Search for the cell housing the specified text and yield its (X, Y) center coordinate. 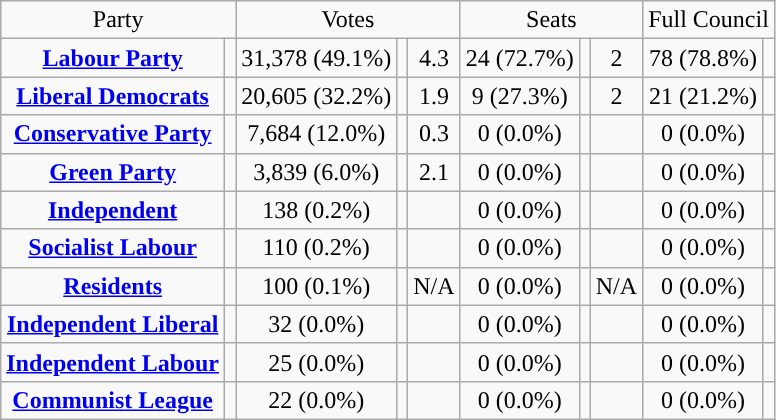
Independent Labour (113, 362)
22 (0.0%) (316, 400)
2.1 (434, 172)
21 (21.2%) (704, 96)
78 (78.8%) (704, 58)
Independent (113, 210)
3,839 (6.0%) (316, 172)
31,378 (49.1%) (316, 58)
Votes (348, 20)
Residents (113, 286)
Communist League (113, 400)
Independent Liberal (113, 324)
Seats (552, 20)
9 (27.3%) (520, 96)
32 (0.0%) (316, 324)
24 (72.7%) (520, 58)
4.3 (434, 58)
138 (0.2%) (316, 210)
Socialist Labour (113, 248)
Labour Party (113, 58)
1.9 (434, 96)
110 (0.2%) (316, 248)
Party (118, 20)
Green Party (113, 172)
20,605 (32.2%) (316, 96)
100 (0.1%) (316, 286)
Liberal Democrats (113, 96)
Full Council (709, 20)
0.3 (434, 134)
Conservative Party (113, 134)
25 (0.0%) (316, 362)
7,684 (12.0%) (316, 134)
